For the text-containing cell, return its midpoint in (X, Y) coordinate format. 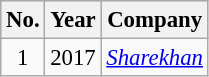
2017 (73, 58)
No. (23, 20)
Sharekhan (154, 58)
Company (154, 20)
Year (73, 20)
1 (23, 58)
